Scan for the cell matching the given text and deliver its [X, Y] coordinate at center. 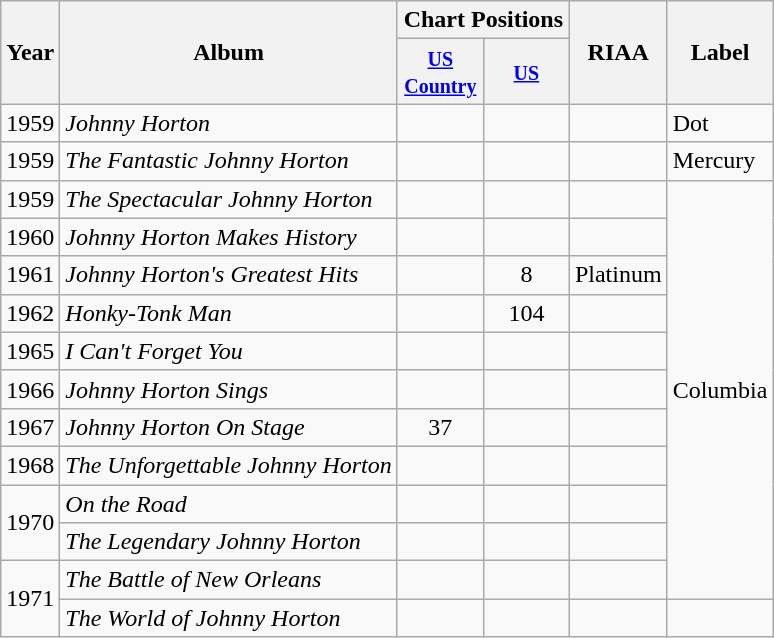
I Can't Forget You [228, 351]
Platinum [618, 275]
1962 [30, 313]
Dot [720, 123]
Johnny Horton On Stage [228, 427]
8 [526, 275]
Label [720, 52]
Year [30, 52]
1971 [30, 599]
Johnny Horton's Greatest Hits [228, 275]
RIAA [618, 52]
1961 [30, 275]
The World of Johnny Horton [228, 618]
104 [526, 313]
Johnny Horton Makes History [228, 237]
Johnny Horton Sings [228, 389]
The Legendary Johnny Horton [228, 542]
1960 [30, 237]
37 [440, 427]
Honky-Tonk Man [228, 313]
The Unforgettable Johnny Horton [228, 465]
1970 [30, 522]
1967 [30, 427]
Chart Positions [483, 20]
The Spectacular Johnny Horton [228, 199]
Johnny Horton [228, 123]
The Battle of New Orleans [228, 580]
1966 [30, 389]
1968 [30, 465]
The Fantastic Johnny Horton [228, 161]
Columbia [720, 390]
US Country [440, 72]
On the Road [228, 503]
Mercury [720, 161]
1965 [30, 351]
Album [228, 52]
US [526, 72]
